Provide the [x, y] coordinate of the cell's center where the given text is located.  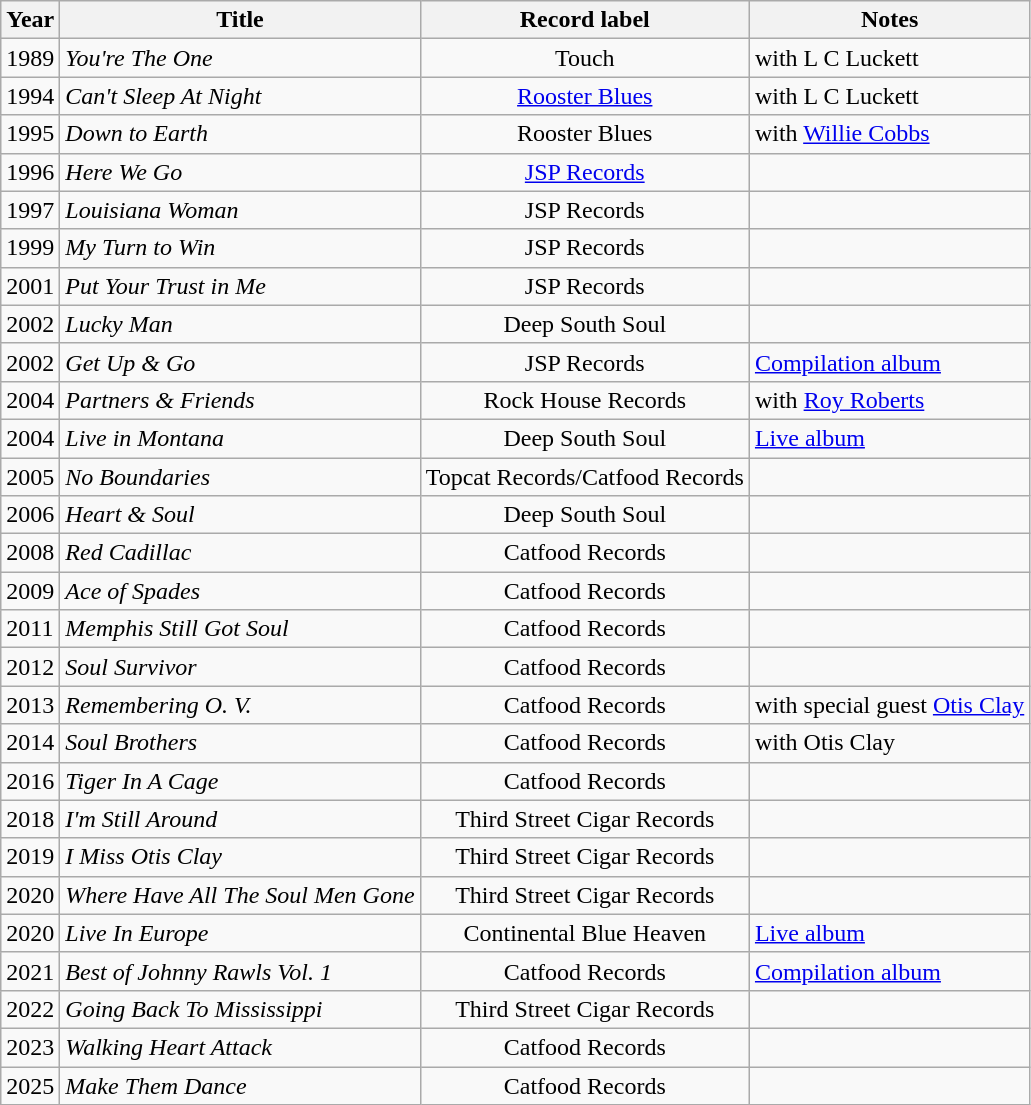
I'm Still Around [240, 819]
with Otis Clay [889, 743]
No Boundaries [240, 477]
Heart & Soul [240, 515]
Live In Europe [240, 933]
2016 [30, 781]
Partners & Friends [240, 400]
2021 [30, 971]
Topcat Records/Catfood Records [584, 477]
Going Back To Mississippi [240, 1009]
2009 [30, 591]
with Willie Cobbs [889, 134]
Record label [584, 20]
2011 [30, 629]
Red Cadillac [240, 553]
Title [240, 20]
2006 [30, 515]
My Turn to Win [240, 248]
Where Have All The Soul Men Gone [240, 895]
Louisiana Woman [240, 210]
Ace of Spades [240, 591]
1995 [30, 134]
Walking Heart Attack [240, 1047]
with Roy Roberts [889, 400]
Down to Earth [240, 134]
Soul Survivor [240, 667]
Continental Blue Heaven [584, 933]
Tiger In A Cage [240, 781]
Memphis Still Got Soul [240, 629]
1997 [30, 210]
Can't Sleep At Night [240, 96]
1994 [30, 96]
Make Them Dance [240, 1085]
2022 [30, 1009]
Soul Brothers [240, 743]
2005 [30, 477]
2014 [30, 743]
2001 [30, 286]
2025 [30, 1085]
Touch [584, 58]
2023 [30, 1047]
Year [30, 20]
with special guest Otis Clay [889, 705]
1989 [30, 58]
Remembering O. V. [240, 705]
Here We Go [240, 172]
2008 [30, 553]
Rock House Records [584, 400]
Live in Montana [240, 438]
Get Up & Go [240, 362]
Put Your Trust in Me [240, 286]
I Miss Otis Clay [240, 857]
2019 [30, 857]
You're The One [240, 58]
2013 [30, 705]
2018 [30, 819]
Notes [889, 20]
1996 [30, 172]
2012 [30, 667]
1999 [30, 248]
Best of Johnny Rawls Vol. 1 [240, 971]
Lucky Man [240, 324]
